Detect which cell encompasses the target text, then output its [x, y] center coordinate. 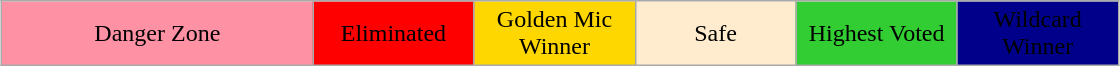
Eliminated [394, 34]
Wildcard Winner [1038, 34]
Golden Mic Winner [554, 34]
Highest Voted [876, 34]
Safe [716, 34]
Danger Zone [158, 34]
